Provide the (X, Y) coordinate of the cell's center where the given text is located.  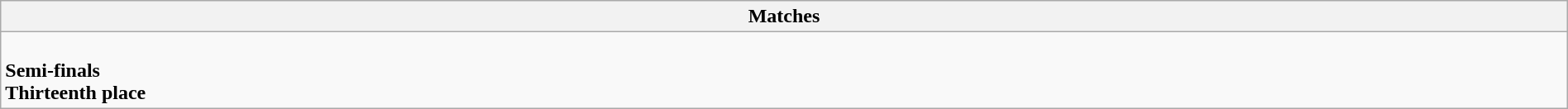
Semi-finals Thirteenth place (784, 70)
Matches (784, 17)
